Scan for the cell matching the given text and deliver its [X, Y] coordinate at center. 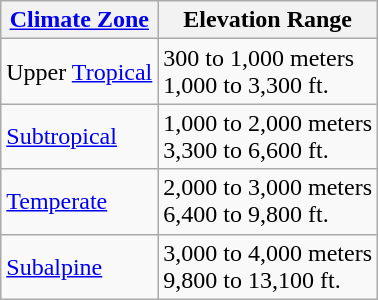
Elevation Range [268, 20]
Temperate [80, 202]
Climate Zone [80, 20]
1,000 to 2,000 meters3,300 to 6,600 ft. [268, 136]
2,000 to 3,000 meters6,400 to 9,800 ft. [268, 202]
3,000 to 4,000 meters9,800 to 13,100 ft. [268, 266]
Subtropical [80, 136]
Subalpine [80, 266]
Upper Tropical [80, 72]
300 to 1,000 meters1,000 to 3,300 ft. [268, 72]
